Return [X, Y] of the center of cell containing provided text 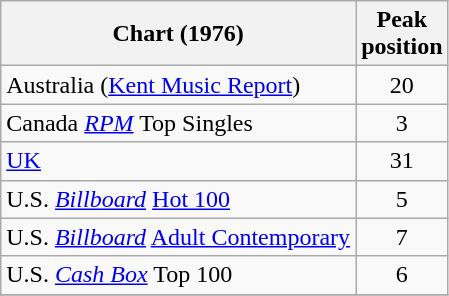
5 [402, 199]
UK [178, 161]
Canada RPM Top Singles [178, 123]
20 [402, 85]
31 [402, 161]
Australia (Kent Music Report) [178, 85]
U.S. Billboard Hot 100 [178, 199]
3 [402, 123]
6 [402, 275]
7 [402, 237]
Peakposition [402, 34]
Chart (1976) [178, 34]
U.S. Cash Box Top 100 [178, 275]
U.S. Billboard Adult Contemporary [178, 237]
